Return (x, y) of the center of cell containing provided text 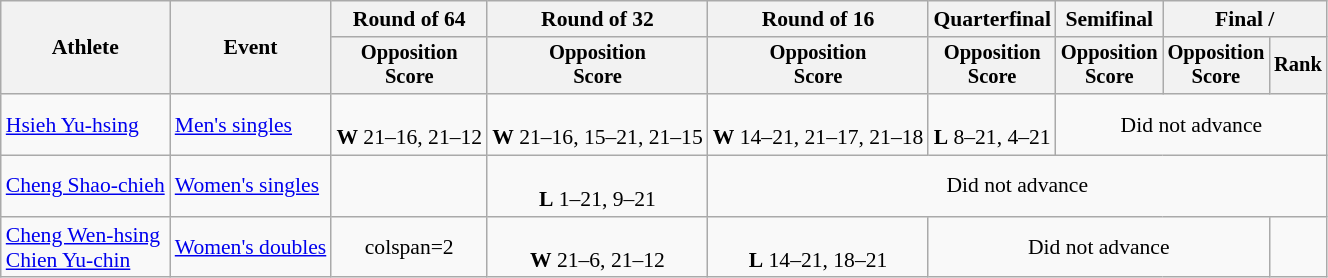
W 21–6, 21–12 (598, 248)
W 21–16, 21–12 (409, 124)
Men's singles (251, 124)
Round of 64 (409, 19)
Women's singles (251, 186)
colspan=2 (409, 248)
L 8–21, 4–21 (992, 124)
Rank (1298, 66)
Event (251, 48)
Athlete (86, 48)
Final / (1245, 19)
Women's doubles (251, 248)
W 14–21, 21–17, 21–18 (818, 124)
L 1–21, 9–21 (598, 186)
L 14–21, 18–21 (818, 248)
Semifinal (1110, 19)
Cheng Wen-hsingChien Yu-chin (86, 248)
Hsieh Yu-hsing (86, 124)
Cheng Shao-chieh (86, 186)
W 21–16, 15–21, 21–15 (598, 124)
Round of 16 (818, 19)
Quarterfinal (992, 19)
Round of 32 (598, 19)
